Find where the given text appears and provide that cell's center as [X, Y] coordinate. 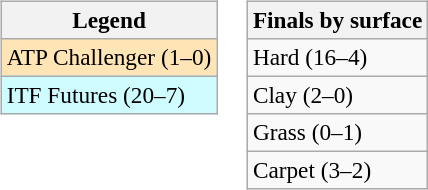
ITF Futures (20–7) [108, 95]
Grass (0–1) [337, 133]
Clay (2–0) [337, 95]
Legend [108, 20]
Hard (16–4) [337, 57]
Finals by surface [337, 20]
Carpet (3–2) [337, 171]
ATP Challenger (1–0) [108, 57]
